Determine the (X, Y) coordinate at the center of the cell enclosing the given text.  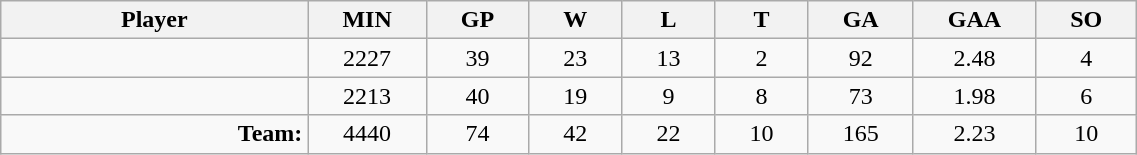
Team: (154, 134)
2213 (367, 96)
6 (1086, 96)
40 (477, 96)
73 (860, 96)
22 (668, 134)
8 (762, 96)
4440 (367, 134)
19 (576, 96)
165 (860, 134)
42 (576, 134)
GAA (974, 20)
23 (576, 58)
T (762, 20)
1.98 (974, 96)
2227 (367, 58)
9 (668, 96)
2.23 (974, 134)
Player (154, 20)
39 (477, 58)
74 (477, 134)
SO (1086, 20)
L (668, 20)
2.48 (974, 58)
GA (860, 20)
MIN (367, 20)
GP (477, 20)
4 (1086, 58)
2 (762, 58)
92 (860, 58)
W (576, 20)
13 (668, 58)
